Provide the (x, y) coordinate of the cell's center where the given text is located.  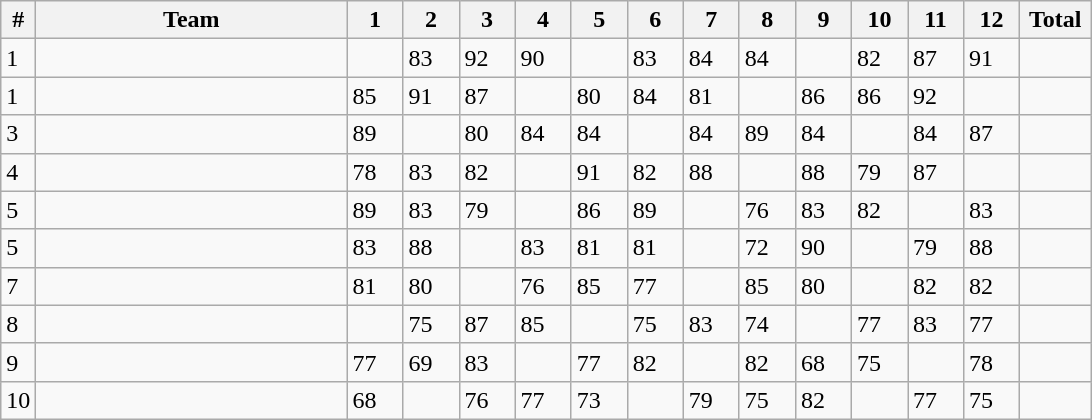
6 (655, 20)
Total (1056, 20)
74 (767, 324)
72 (767, 248)
Team (192, 20)
69 (431, 362)
12 (992, 20)
2 (431, 20)
# (18, 20)
11 (936, 20)
73 (599, 400)
